Return the [x, y] coordinate for the center point of the cell that contains the specified text.  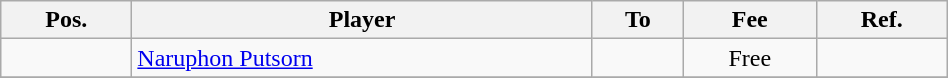
Naruphon Putsorn [362, 58]
Free [750, 58]
Ref. [882, 20]
Pos. [66, 20]
To [638, 20]
Fee [750, 20]
Player [362, 20]
